Pinpoint the cell where the given text exists, returning its [x, y] midpoint coordinate. 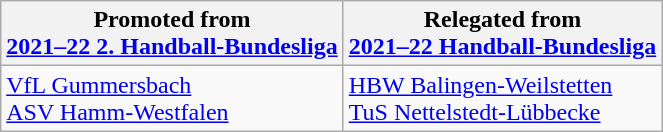
Promoted from2021–22 2. Handball-Bundesliga [172, 34]
VfL GummersbachASV Hamm-Westfalen [172, 98]
Relegated from2021–22 Handball-Bundesliga [502, 34]
HBW Balingen-WeilstettenTuS Nettelstedt-Lübbecke [502, 98]
